Output the [X, Y] coordinate of the center of the cell containing the given text.  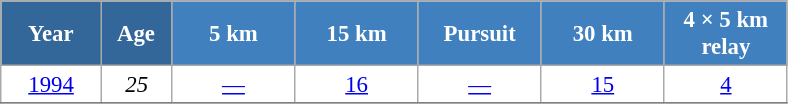
4 [726, 85]
5 km [234, 34]
4 × 5 km relay [726, 34]
25 [136, 85]
30 km [602, 34]
16 [356, 85]
Year [52, 34]
Pursuit [480, 34]
Age [136, 34]
1994 [52, 85]
15 [602, 85]
15 km [356, 34]
